Identify which cell holds the provided text, then report its [X, Y] central coordinate. 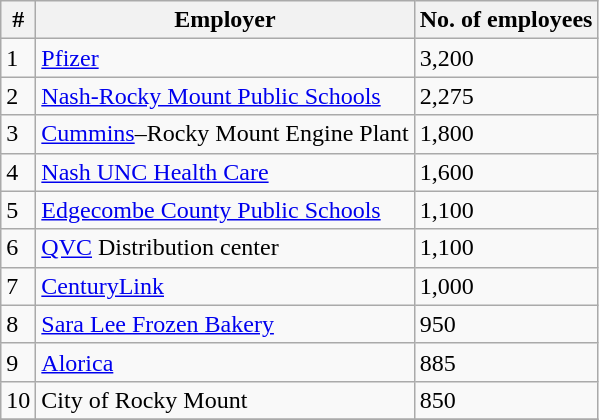
4 [18, 172]
City of Rocky Mount [225, 400]
Nash-Rocky Mount Public Schools [225, 96]
950 [506, 324]
9 [18, 362]
QVC Distribution center [225, 248]
1,800 [506, 134]
Employer [225, 20]
1,600 [506, 172]
CenturyLink [225, 286]
2 [18, 96]
Edgecombe County Public Schools [225, 210]
850 [506, 400]
Sara Lee Frozen Bakery [225, 324]
10 [18, 400]
6 [18, 248]
8 [18, 324]
1,000 [506, 286]
3,200 [506, 58]
885 [506, 362]
5 [18, 210]
Nash UNC Health Care [225, 172]
3 [18, 134]
Alorica [225, 362]
Cummins–Rocky Mount Engine Plant [225, 134]
7 [18, 286]
Pfizer [225, 58]
1 [18, 58]
2,275 [506, 96]
# [18, 20]
No. of employees [506, 20]
